Return [x, y] of the center of cell containing provided text 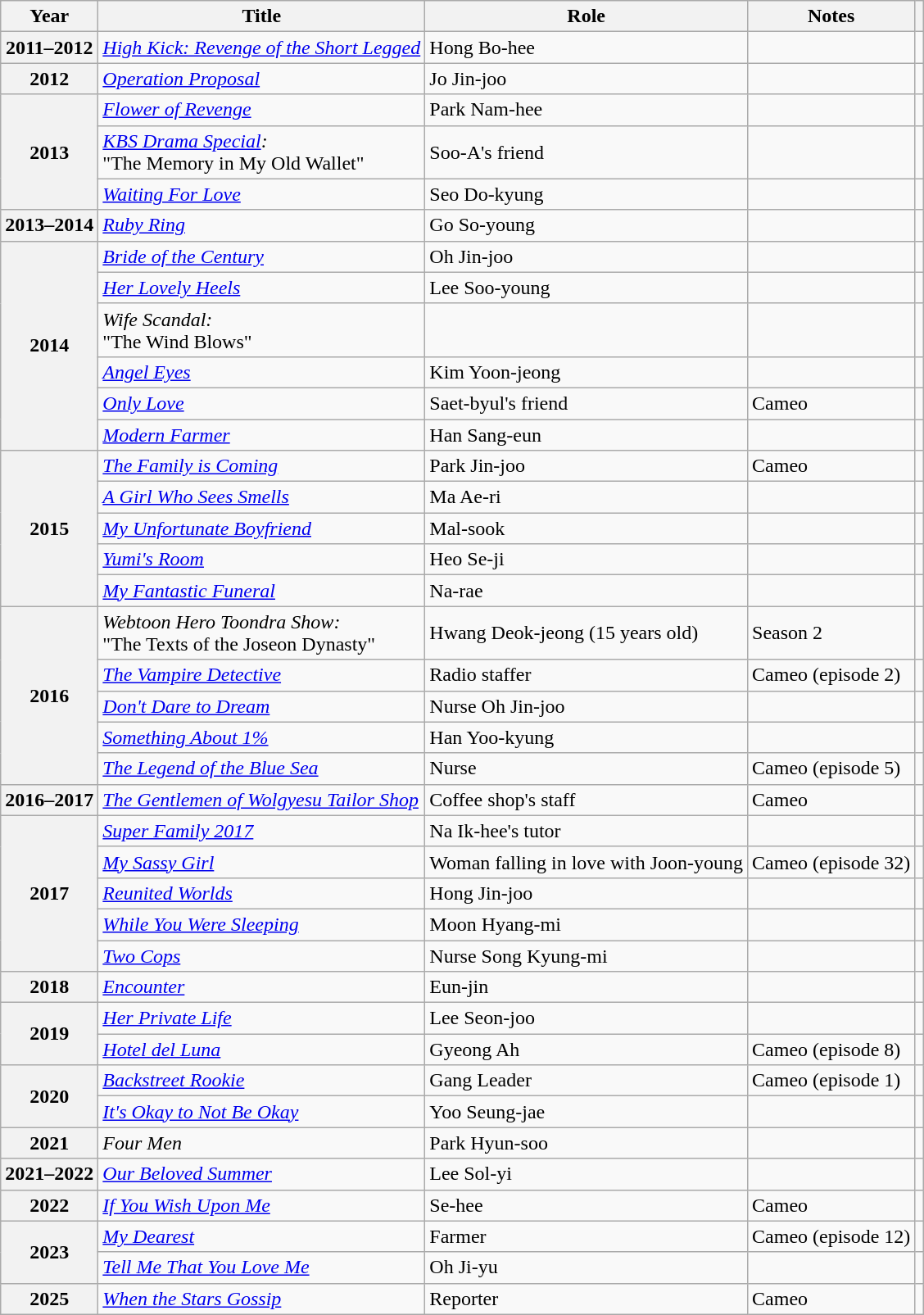
2017 [49, 893]
Year [49, 16]
Don't Dare to Dream [262, 706]
2018 [49, 987]
Radio staffer [587, 675]
Na Ik-hee's tutor [587, 831]
Jo Jin-joo [587, 79]
Her Lovely Heels [262, 288]
Gyeong Ah [587, 1050]
Modern Farmer [262, 435]
A Girl Who Sees Smells [262, 497]
Ma Ae-ri [587, 497]
Operation Proposal [262, 79]
The Vampire Detective [262, 675]
KBS Drama Special:"The Memory in My Old Wallet" [262, 152]
My Fantastic Funeral [262, 591]
Backstreet Rookie [262, 1081]
Hwang Deok-jeong (15 years old) [587, 633]
Ruby Ring [262, 225]
Kim Yoon-jeong [587, 372]
Only Love [262, 403]
Cameo (episode 12) [831, 1236]
Se-hee [587, 1205]
2012 [49, 79]
Hong Bo-hee [587, 48]
2025 [49, 1299]
Han Sang-eun [587, 435]
Na-rae [587, 591]
Role [587, 16]
Cameo (episode 1) [831, 1081]
2022 [49, 1205]
Go So-young [587, 225]
Yoo Seung-jae [587, 1112]
Reporter [587, 1299]
My Sassy Girl [262, 862]
Hotel del Luna [262, 1050]
2023 [49, 1252]
2021–2022 [49, 1174]
While You Were Sleeping [262, 924]
Four Men [262, 1143]
2019 [49, 1034]
Saet-byul's friend [587, 403]
2013–2014 [49, 225]
Encounter [262, 987]
High Kick: Revenge of the Short Legged [262, 48]
Something About 1% [262, 737]
Han Yoo-kyung [587, 737]
Angel Eyes [262, 372]
Webtoon Hero Toondra Show:"The Texts of the Joseon Dynasty" [262, 633]
Coffee shop's staff [587, 800]
The Gentlemen of Wolgyesu Tailor Shop [262, 800]
Gang Leader [587, 1081]
Oh Jin-joo [587, 256]
My Unfortunate Boyfriend [262, 528]
Nurse [587, 769]
Lee Seon-joo [587, 1018]
Title [262, 16]
When the Stars Gossip [262, 1299]
Her Private Life [262, 1018]
2020 [49, 1096]
Park Hyun-soo [587, 1143]
Oh Ji-yu [587, 1267]
Seo Do-kyung [587, 194]
Lee Soo-young [587, 288]
Cameo (episode 32) [831, 862]
My Dearest [262, 1236]
Soo-A's friend [587, 152]
Nurse Song Kyung-mi [587, 956]
2016–2017 [49, 800]
Cameo (episode 8) [831, 1050]
Park Nam-hee [587, 110]
2014 [49, 346]
2021 [49, 1143]
Lee Sol-yi [587, 1174]
Hong Jin-joo [587, 893]
If You Wish Upon Me [262, 1205]
Flower of Revenge [262, 110]
Park Jin-joo [587, 466]
Super Family 2017 [262, 831]
Bride of the Century [262, 256]
The Legend of the Blue Sea [262, 769]
Wife Scandal:"The Wind Blows" [262, 329]
Season 2 [831, 633]
Tell Me That You Love Me [262, 1267]
The Family is Coming [262, 466]
2011–2012 [49, 48]
Yumi's Room [262, 560]
Farmer [587, 1236]
Waiting For Love [262, 194]
Heo Se-ji [587, 560]
2015 [49, 528]
Our Beloved Summer [262, 1174]
Notes [831, 16]
Eun-jin [587, 987]
It's Okay to Not Be Okay [262, 1112]
Two Cops [262, 956]
Nurse Oh Jin-joo [587, 706]
Cameo (episode 2) [831, 675]
2016 [49, 695]
Woman falling in love with Joon-young [587, 862]
Reunited Worlds [262, 893]
Mal-sook [587, 528]
Cameo (episode 5) [831, 769]
2013 [49, 152]
Moon Hyang-mi [587, 924]
